Provide the [x, y] coordinate of the cell's center where the given text is located.  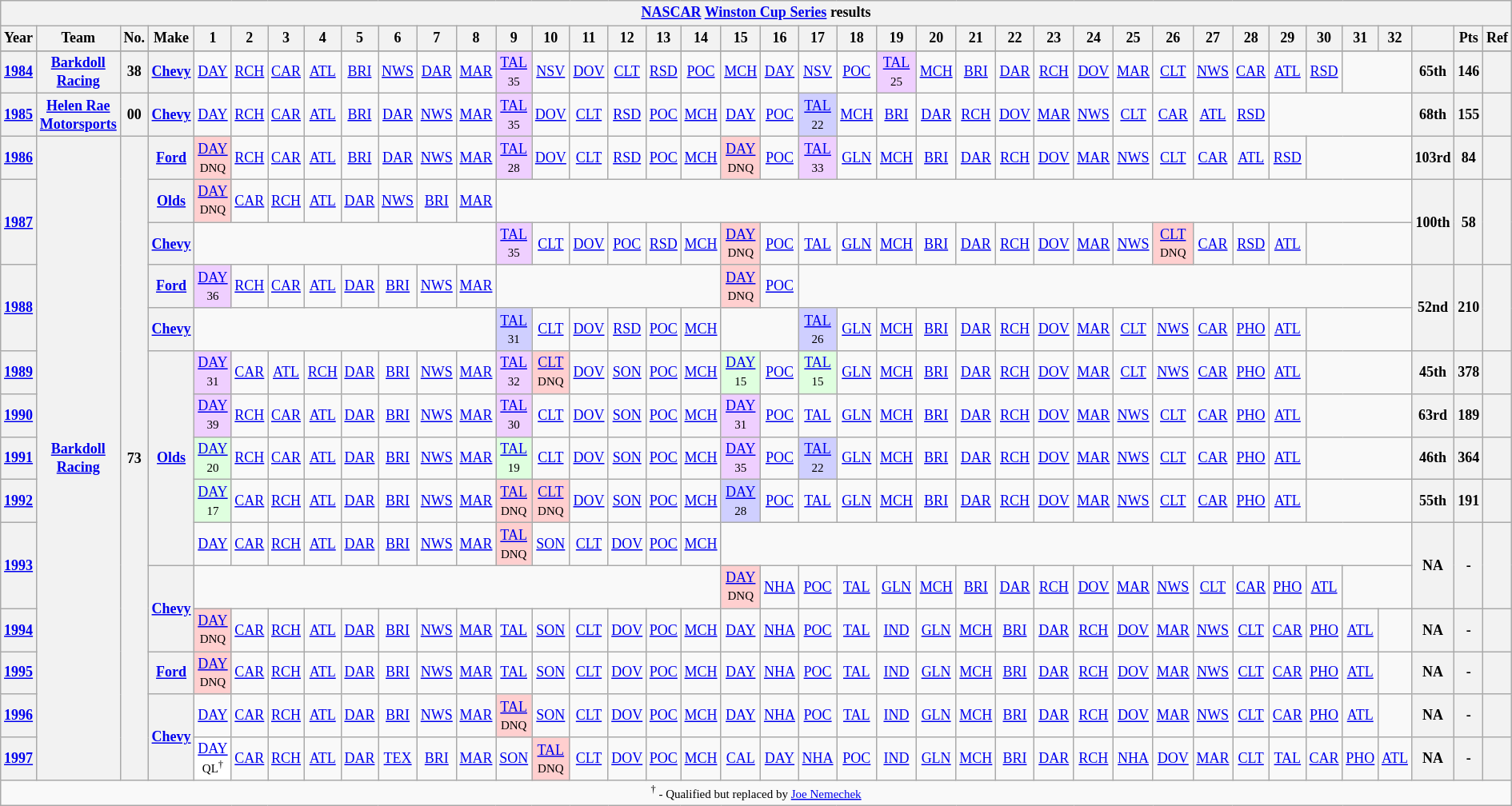
18 [857, 38]
210 [1469, 307]
16 [780, 38]
10 [550, 38]
1995 [19, 672]
11 [589, 38]
TAL31 [514, 329]
1991 [19, 458]
189 [1469, 415]
1997 [19, 759]
146 [1469, 72]
1 [213, 38]
TAL28 [514, 158]
1988 [19, 307]
24 [1094, 38]
Ref [1498, 38]
45th [1433, 373]
00 [134, 115]
46th [1433, 458]
1989 [19, 373]
55th [1433, 501]
7 [437, 38]
5 [360, 38]
2 [250, 38]
Team [78, 38]
12 [627, 38]
28 [1251, 38]
191 [1469, 501]
23 [1054, 38]
No. [134, 38]
17 [818, 38]
31 [1360, 38]
27 [1213, 38]
1993 [19, 565]
† - Qualified but replaced by Joe Nemechek [757, 793]
TAL15 [818, 373]
DAYQL† [213, 759]
DAY36 [213, 286]
DAY35 [741, 458]
364 [1469, 458]
NASCAR Winston Cup Series results [757, 13]
TAL30 [514, 415]
TAL19 [514, 458]
TAL32 [514, 373]
1996 [19, 716]
84 [1469, 158]
DAY28 [741, 501]
68th [1433, 115]
6 [398, 38]
8 [476, 38]
22 [1015, 38]
52nd [1433, 307]
4 [322, 38]
25 [1134, 38]
65th [1433, 72]
1985 [19, 115]
Year [19, 38]
13 [664, 38]
9 [514, 38]
30 [1324, 38]
TAL33 [818, 158]
TAL25 [897, 72]
DAY39 [213, 415]
63rd [1433, 415]
20 [936, 38]
Helen Rae Motorsports [78, 115]
1992 [19, 501]
58 [1469, 222]
1990 [19, 415]
1984 [19, 72]
29 [1287, 38]
1987 [19, 222]
38 [134, 72]
1994 [19, 630]
15 [741, 38]
73 [134, 458]
TEX [398, 759]
26 [1173, 38]
155 [1469, 115]
DAY17 [213, 501]
21 [976, 38]
103rd [1433, 158]
CAL [741, 759]
3 [286, 38]
Make [171, 38]
DAY20 [213, 458]
19 [897, 38]
Pts [1469, 38]
TAL26 [818, 329]
14 [701, 38]
100th [1433, 222]
DAY15 [741, 373]
378 [1469, 373]
1986 [19, 158]
32 [1395, 38]
